Pinpoint the cell where the given text exists, returning its [x, y] midpoint coordinate. 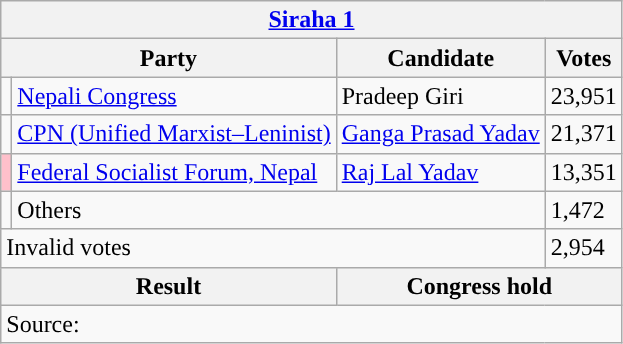
Party [168, 58]
Federal Socialist Forum, Nepal [174, 172]
Ganga Prasad Yadav [440, 134]
Source: [312, 324]
Raj Lal Yadav [440, 172]
CPN (Unified Marxist–Leninist) [174, 134]
Candidate [440, 58]
13,351 [584, 172]
Invalid votes [273, 248]
1,472 [584, 210]
2,954 [584, 248]
Result [168, 286]
Congress hold [479, 286]
21,371 [584, 134]
Nepali Congress [174, 96]
23,951 [584, 96]
Others [278, 210]
Votes [584, 58]
Pradeep Giri [440, 96]
Siraha 1 [312, 20]
